Determine the [x, y] coordinate at the center of the cell enclosing the given text.  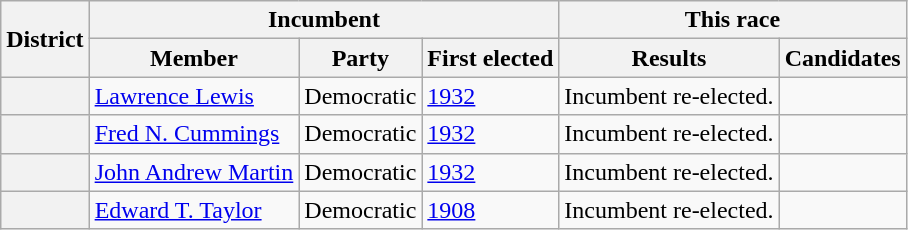
1908 [490, 210]
Lawrence Lewis [194, 96]
This race [732, 20]
Member [194, 58]
Results [669, 58]
Edward T. Taylor [194, 210]
Fred N. Cummings [194, 134]
Incumbent [324, 20]
Candidates [842, 58]
First elected [490, 58]
Party [360, 58]
John Andrew Martin [194, 172]
District [45, 39]
